Provide the (x, y) coordinate of the cell's center where the given text is located.  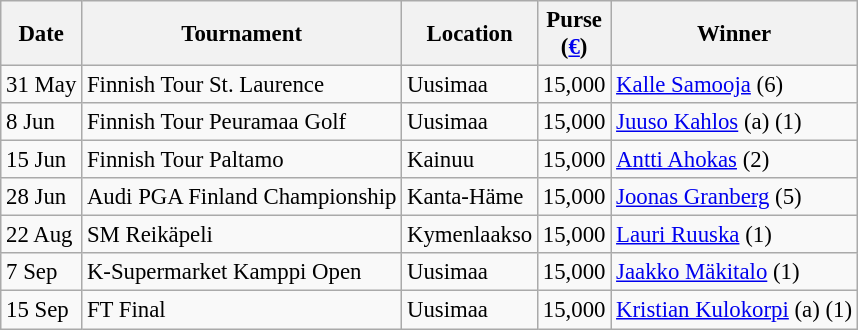
Date (42, 34)
Joonas Granberg (5) (734, 197)
K-Supermarket Kamppi Open (242, 273)
Antti Ahokas (2) (734, 160)
Kanta-Häme (470, 197)
Kymenlaakso (470, 235)
Audi PGA Finland Championship (242, 197)
7 Sep (42, 273)
8 Jun (42, 122)
Winner (734, 34)
Kalle Samooja (6) (734, 85)
28 Jun (42, 197)
15 Sep (42, 310)
Purse(€) (574, 34)
Finnish Tour Peuramaa Golf (242, 122)
Lauri Ruuska (1) (734, 235)
Finnish Tour St. Laurence (242, 85)
22 Aug (42, 235)
SM Reikäpeli (242, 235)
FT Final (242, 310)
Kainuu (470, 160)
Juuso Kahlos (a) (1) (734, 122)
Kristian Kulokorpi (a) (1) (734, 310)
31 May (42, 85)
Finnish Tour Paltamo (242, 160)
Jaakko Mäkitalo (1) (734, 273)
15 Jun (42, 160)
Location (470, 34)
Tournament (242, 34)
